For the text-containing cell, return its midpoint in [x, y] coordinate format. 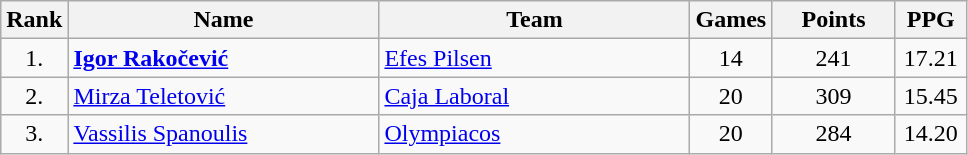
15.45 [930, 96]
Efes Pilsen [534, 58]
Games [731, 20]
Mirza Teletović [224, 96]
284 [834, 134]
Caja Laboral [534, 96]
Points [834, 20]
2. [34, 96]
Name [224, 20]
Rank [34, 20]
Igor Rakočević [224, 58]
17.21 [930, 58]
1. [34, 58]
PPG [930, 20]
Team [534, 20]
14 [731, 58]
Vassilis Spanoulis [224, 134]
309 [834, 96]
241 [834, 58]
3. [34, 134]
14.20 [930, 134]
Olympiacos [534, 134]
